Scan for the cell matching the given text and deliver its [X, Y] coordinate at center. 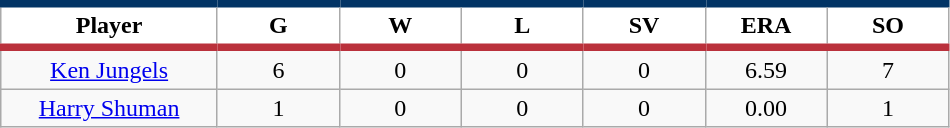
ERA [766, 26]
G [278, 26]
SV [644, 26]
Player [110, 26]
W [400, 26]
Ken Jungels [110, 68]
0.00 [766, 108]
L [522, 26]
7 [888, 68]
SO [888, 26]
Harry Shuman [110, 108]
6.59 [766, 68]
6 [278, 68]
